Return the (x, y) coordinate for the center point of the cell that contains the specified text.  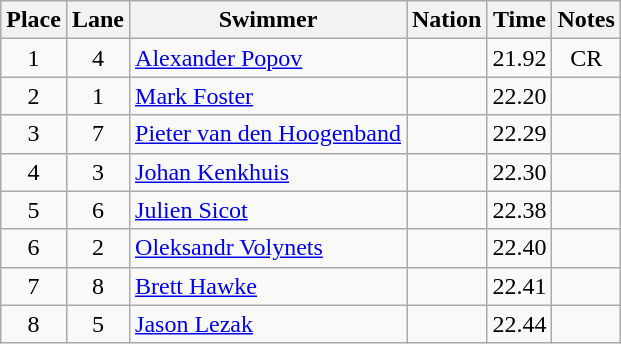
Pieter van den Hoogenband (268, 134)
Jason Lezak (268, 324)
22.30 (520, 172)
22.20 (520, 96)
CR (586, 58)
22.44 (520, 324)
Nation (446, 20)
22.38 (520, 210)
22.29 (520, 134)
Notes (586, 20)
22.40 (520, 248)
Place (34, 20)
Time (520, 20)
Brett Hawke (268, 286)
21.92 (520, 58)
22.41 (520, 286)
Johan Kenkhuis (268, 172)
Alexander Popov (268, 58)
Julien Sicot (268, 210)
Oleksandr Volynets (268, 248)
Swimmer (268, 20)
Mark Foster (268, 96)
Lane (98, 20)
